Find where the given text appears and provide that cell's center as [X, Y] coordinate. 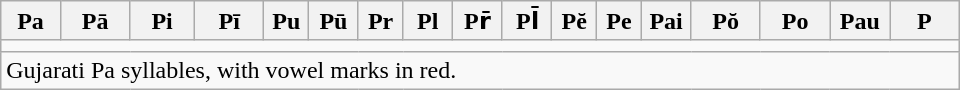
Pr̄ [478, 21]
Pŏ [726, 21]
Pe [620, 21]
Pĕ [574, 21]
Po [795, 21]
Pai [666, 21]
Pa [31, 21]
Pl [428, 21]
Pū [334, 21]
Pau [860, 21]
Pl̄ [527, 21]
Pā [95, 21]
Gujarati Pa syllables, with vowel marks in red. [480, 70]
P [925, 21]
Pi [162, 21]
Pr [380, 21]
Pu [286, 21]
Pī [229, 21]
